From the cell containing the given text, extract its center point as (x, y) coordinate. 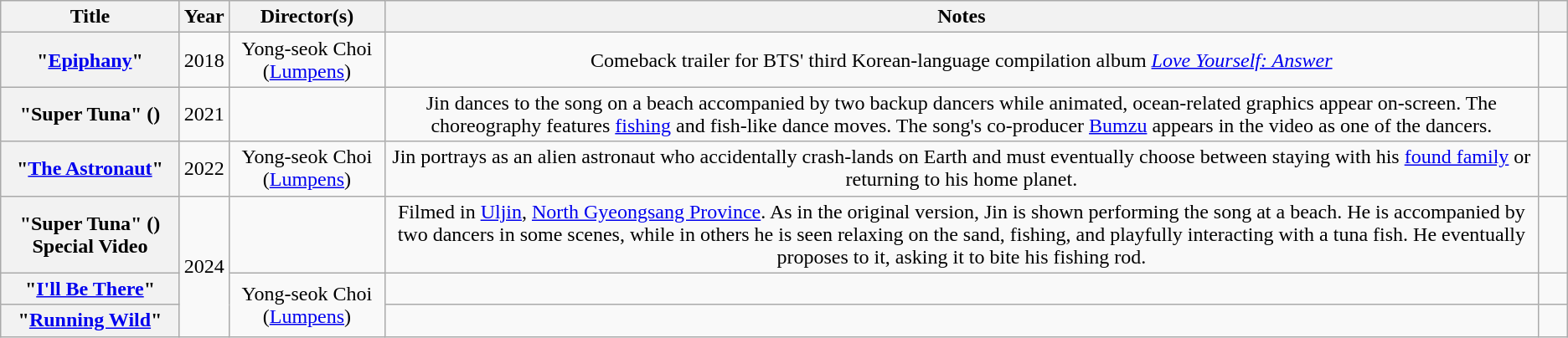
"Epiphany" (90, 60)
2021 (204, 114)
Notes (962, 17)
"Running Wild" (90, 320)
Director(s) (307, 17)
2018 (204, 60)
"The Astronaut" (90, 169)
2024 (204, 266)
"Super Tuna" () (90, 114)
"Super Tuna" () Special Video (90, 234)
Year (204, 17)
Comeback trailer for BTS' third Korean-language compilation album Love Yourself: Answer (962, 60)
"I'll Be There" (90, 289)
Title (90, 17)
2022 (204, 169)
